Output the [X, Y] coordinate of the center of the cell containing the given text.  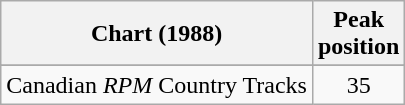
Canadian RPM Country Tracks [157, 85]
Peakposition [358, 34]
35 [358, 85]
Chart (1988) [157, 34]
